Provide the (x, y) coordinate of the cell's center where the given text is located.  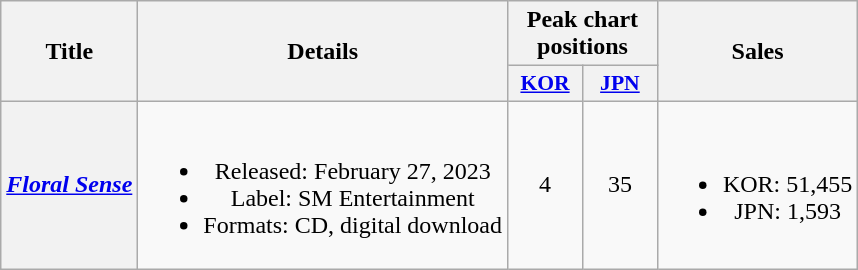
KOR: 51,455JPN: 1,593 (757, 184)
JPN (620, 84)
Floral Sense (70, 184)
Details (323, 52)
Title (70, 52)
KOR (546, 84)
Released: February 27, 2023Label: SM EntertainmentFormats: CD, digital download (323, 184)
Peak chart positions (583, 34)
35 (620, 184)
Sales (757, 52)
4 (546, 184)
